Provide the (X, Y) coordinate of the cell's center where the given text is located.  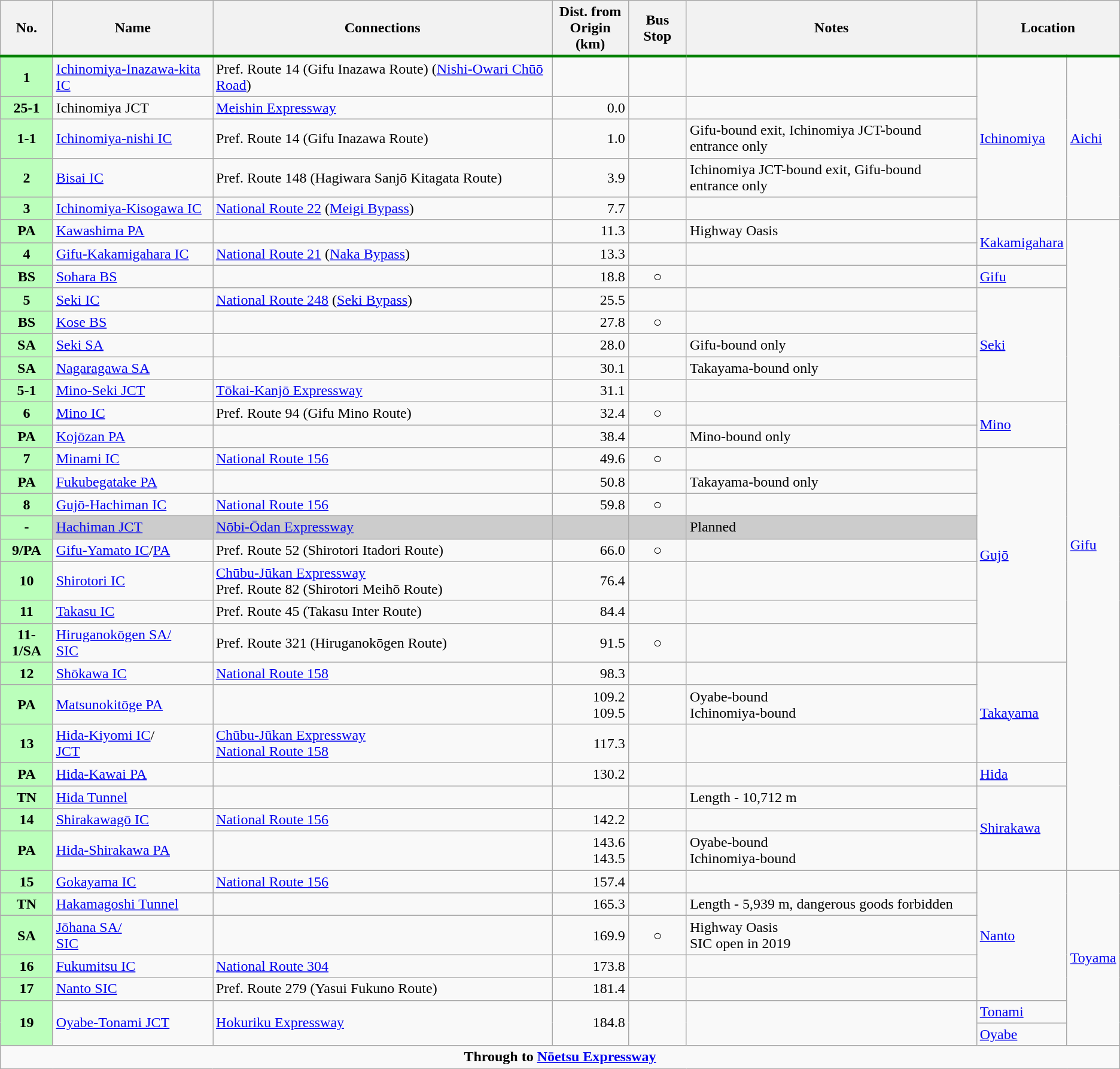
Seki (1022, 345)
Minami IC (133, 459)
169.9 (591, 935)
9/PA (26, 550)
National Route 22 (Meigi Bypass) (383, 208)
Gifu-bound only (832, 345)
National Route 158 (383, 673)
19 (26, 1023)
49.6 (591, 459)
13 (26, 743)
Seki SA (133, 345)
7.7 (591, 208)
4 (26, 254)
Dist. fromOrigin (km) (591, 29)
Mino IC (133, 414)
Highway Oasis (832, 231)
Takayama (1022, 712)
Mino (1022, 425)
59.8 (591, 505)
Matsunokitōge PA (133, 704)
Mino-bound only (832, 436)
Fukubegatake PA (133, 482)
13.3 (591, 254)
8 (26, 505)
Kakamigahara (1022, 242)
143.6143.5 (591, 851)
91.5 (591, 643)
Chūbu-Jūkan ExpresswayPref. Route 82 (Shirotori Meihō Route) (383, 581)
76.4 (591, 581)
181.4 (591, 989)
11-1/SA (26, 643)
173.8 (591, 966)
Pref. Route 148 (Hagiwara Sanjō Kitagata Route) (383, 177)
Pref. Route 321 (Hiruganokōgen Route) (383, 643)
0.0 (591, 108)
Name (133, 29)
Pref. Route 279 (Yasui Fukuno Route) (383, 989)
Kose BS (133, 322)
Ichinomiya JCT (133, 108)
184.8 (591, 1023)
98.3 (591, 673)
Nagaragawa SA (133, 368)
Ichinomiya JCT-bound exit, Gifu-bound entrance only (832, 177)
Length - 5,939 m, dangerous goods forbidden (832, 904)
Hida-Kawai PA (133, 774)
Shirakawa (1022, 827)
- (26, 527)
Kojōzan PA (133, 436)
18.8 (591, 277)
Length - 10,712 m (832, 797)
Hida-Shirakawa PA (133, 851)
11.3 (591, 231)
157.4 (591, 882)
Seki IC (133, 299)
Tonami (1022, 1012)
Gokayama IC (133, 882)
6 (26, 414)
2 (26, 177)
Hiruganokōgen SA/SIC (133, 643)
Nanto SIC (133, 989)
28.0 (591, 345)
Location (1048, 29)
Ichinomiya-nishi IC (133, 139)
Gifu-Kakamigahara IC (133, 254)
Oyabe (1022, 1034)
Fukumitsu IC (133, 966)
16 (26, 966)
1 (26, 77)
Hakamagoshi Tunnel (133, 904)
31.1 (591, 391)
Hida Tunnel (133, 797)
10 (26, 581)
32.4 (591, 414)
Bus Stop (657, 29)
Pref. Route 14 (Gifu Inazawa Route) (383, 139)
Gifu-Yamato IC/PA (133, 550)
Ichinomiya-Inazawa-kita IC (133, 77)
Nanto (1022, 935)
Oyabe-Tonami JCT (133, 1023)
Notes (832, 29)
Planned (832, 527)
27.8 (591, 322)
5-1 (26, 391)
Jōhana SA/SIC (133, 935)
Hida-Kiyomi IC/JCT (133, 743)
5 (26, 299)
130.2 (591, 774)
National Route 304 (383, 966)
50.8 (591, 482)
25-1 (26, 108)
National Route 248 (Seki Bypass) (383, 299)
Pref. Route 52 (Shirotori Itadori Route) (383, 550)
Hachiman JCT (133, 527)
84.4 (591, 612)
Nōbi-Ōdan Expressway (383, 527)
Mino-Seki JCT (133, 391)
3 (26, 208)
165.3 (591, 904)
Gujō-Hachiman IC (133, 505)
12 (26, 673)
Pref. Route 94 (Gifu Mino Route) (383, 414)
Hokuriku Expressway (383, 1023)
Shōkawa IC (133, 673)
1.0 (591, 139)
117.3 (591, 743)
Highway OasisSIC open in 2019 (832, 935)
15 (26, 882)
Through to Nōetsu Expressway (560, 1057)
142.2 (591, 820)
Shirakawagō IC (133, 820)
Sohara BS (133, 277)
Gujō (1022, 555)
No. (26, 29)
Toyama (1093, 958)
Ichinomiya-Kisogawa IC (133, 208)
Aichi (1093, 138)
National Route 21 (Naka Bypass) (383, 254)
Pref. Route 45 (Takasu Inter Route) (383, 612)
Bisai IC (133, 177)
1-1 (26, 139)
Hida (1022, 774)
Takasu IC (133, 612)
Kawashima PA (133, 231)
17 (26, 989)
Ichinomiya (1022, 138)
66.0 (591, 550)
Gifu-bound exit, Ichinomiya JCT-bound entrance only (832, 139)
Tōkai-Kanjō Expressway (383, 391)
25.5 (591, 299)
7 (26, 459)
Meishin Expressway (383, 108)
14 (26, 820)
11 (26, 612)
109.2109.5 (591, 704)
3.9 (591, 177)
Pref. Route 14 (Gifu Inazawa Route) (Nishi-Owari Chūō Road) (383, 77)
Connections (383, 29)
38.4 (591, 436)
30.1 (591, 368)
Chūbu-Jūkan Expressway National Route 158 (383, 743)
Shirotori IC (133, 581)
